Return [X, Y] of the center of cell containing provided text 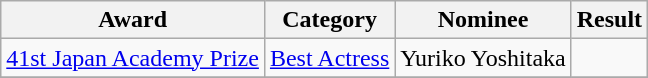
Yuriko Yoshitaka [483, 58]
Category [329, 20]
Award [133, 20]
Result [609, 20]
Best Actress [329, 58]
41st Japan Academy Prize [133, 58]
Nominee [483, 20]
